Determine the (X, Y) coordinate at the center of the cell enclosing the given text.  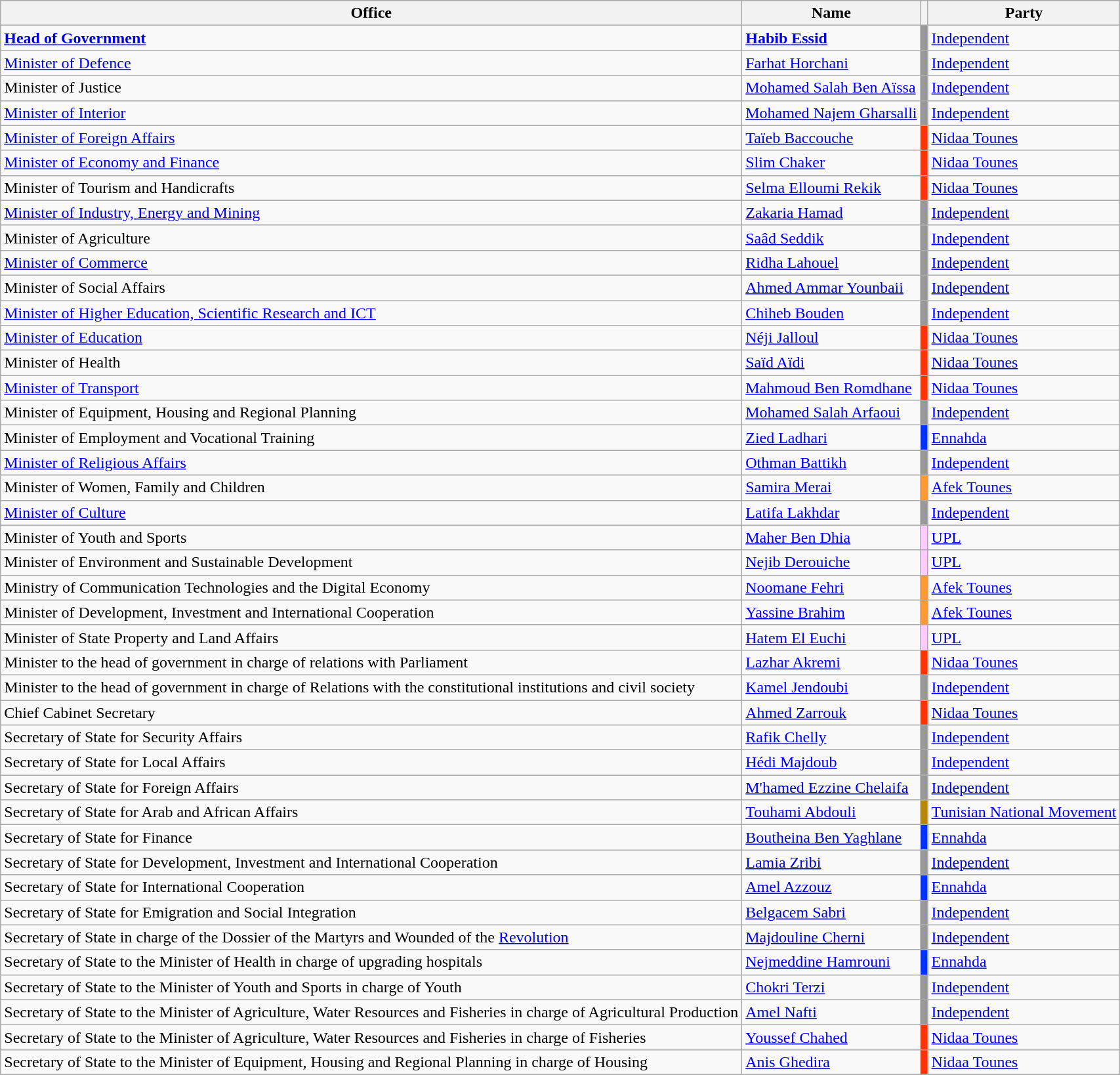
Minister of Foreign Affairs (371, 138)
Slim Chaker (831, 163)
Ahmed Ammar Younbaii (831, 287)
Taïeb Baccouche (831, 138)
Party (1024, 13)
Secretary of State for Arab and African Affairs (371, 812)
Minister of Development, Investment and International Cooperation (371, 612)
Anis Ghedira (831, 1062)
Chief Cabinet Secretary (371, 712)
Minister of Employment and Vocational Training (371, 438)
Minister of Religious Affairs (371, 463)
Minister of Agriculture (371, 238)
Othman Battikh (831, 463)
Saâd Seddik (831, 238)
Minister of Commerce (371, 263)
Minister of Culture (371, 513)
Majdouline Cherni (831, 937)
Minister of Higher Education, Scientific Research and ICT (371, 313)
Secretary of State for Local Affairs (371, 763)
Minister of Interior (371, 113)
Tunisian National Movement (1024, 812)
Maher Ben Dhia (831, 537)
Mohamed Salah Ben Aïssa (831, 88)
Minister of Industry, Energy and Mining (371, 213)
Minister of Health (371, 363)
Minister to the head of government in charge of relations with Parliament (371, 662)
Minister of Environment and Sustainable Development (371, 562)
Secretary of State to the Minister of Agriculture, Water Resources and Fisheries in charge of Agricultural Production (371, 1012)
Belgacem Sabri (831, 912)
Secretary of State for International Cooperation (371, 887)
Hatem El Euchi (831, 637)
Secretary of State in charge of the Dossier of the Martyrs and Wounded of the Revolution (371, 937)
Secretary of State to the Minister of Equipment, Housing and Regional Planning in charge of Housing (371, 1062)
Office (371, 13)
Chokri Terzi (831, 987)
M'hamed Ezzine Chelaifa (831, 788)
Amel Nafti (831, 1012)
Ahmed Zarrouk (831, 712)
Minister of Equipment, Housing and Regional Planning (371, 413)
Kamel Jendoubi (831, 687)
Yassine Brahim (831, 612)
Noomane Fehri (831, 587)
Minister of Economy and Finance (371, 163)
Latifa Lakhdar (831, 513)
Secretary of State for Security Affairs (371, 738)
Lazhar Akremi (831, 662)
Secretary of State to the Minister of Agriculture, Water Resources and Fisheries in charge of Fisheries (371, 1037)
Nejib Derouiche (831, 562)
Minister of Justice (371, 88)
Head of Government (371, 38)
Ridha Lahouel (831, 263)
Chiheb Bouden (831, 313)
Mahmoud Ben Romdhane (831, 388)
Secretary of State for Emigration and Social Integration (371, 912)
Samira Merai (831, 488)
Minister of Social Affairs (371, 287)
Selma Elloumi Rekik (831, 188)
Touhami Abdouli (831, 812)
Saïd Aïdi (831, 363)
Habib Essid (831, 38)
Ministry of Communication Technologies and the Digital Economy (371, 587)
Minister of Women, Family and Children (371, 488)
Youssef Chahed (831, 1037)
Minister of Education (371, 338)
Minister of Defence (371, 63)
Minister to the head of government in charge of Relations with the constitutional institutions and civil society (371, 687)
Mohamed Salah Arfaoui (831, 413)
Secretary of State for Foreign Affairs (371, 788)
Rafik Chelly (831, 738)
Amel Azzouz (831, 887)
Zied Ladhari (831, 438)
Minister of Tourism and Handicrafts (371, 188)
Hédi Majdoub (831, 763)
Zakaria Hamad (831, 213)
Secretary of State for Development, Investment and International Cooperation (371, 862)
Mohamed Najem Gharsalli (831, 113)
Nejmeddine Hamrouni (831, 962)
Name (831, 13)
Farhat Horchani (831, 63)
Secretary of State to the Minister of Health in charge of upgrading hospitals (371, 962)
Néji Jalloul (831, 338)
Minister of Transport (371, 388)
Minister of State Property and Land Affairs (371, 637)
Secretary of State to the Minister of Youth and Sports in charge of Youth (371, 987)
Minister of Youth and Sports (371, 537)
Secretary of State for Finance (371, 837)
Boutheina Ben Yaghlane (831, 837)
Lamia Zribi (831, 862)
